Find where the given text appears and provide that cell's center as (x, y) coordinate. 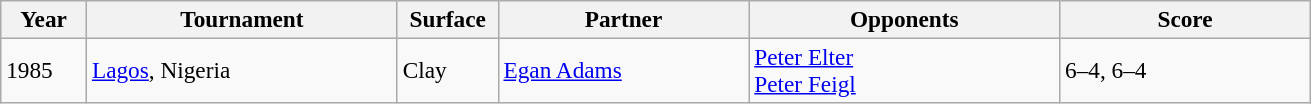
1985 (44, 70)
Lagos, Nigeria (242, 70)
Clay (448, 70)
Surface (448, 19)
Tournament (242, 19)
Score (1186, 19)
Partner (624, 19)
Egan Adams (624, 70)
Year (44, 19)
Opponents (904, 19)
6–4, 6–4 (1186, 70)
Peter Elter Peter Feigl (904, 70)
